Output the [X, Y] coordinate of the center of the cell containing the given text.  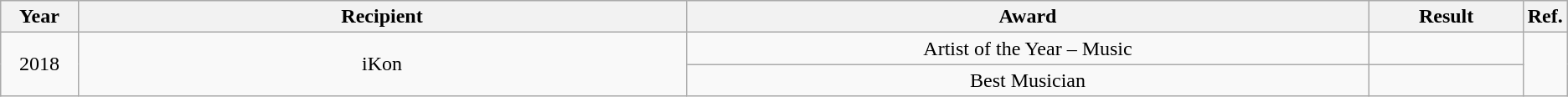
Best Musician [1028, 80]
Ref. [1545, 17]
Award [1028, 17]
Recipient [382, 17]
iKon [382, 64]
Artist of the Year – Music [1028, 48]
Year [39, 17]
2018 [39, 64]
Result [1446, 17]
